From the cell containing the given text, extract its center point as (X, Y) coordinate. 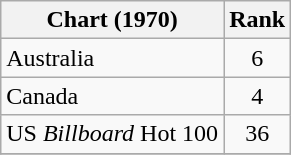
Rank (258, 20)
36 (258, 134)
Australia (112, 58)
4 (258, 96)
Canada (112, 96)
US Billboard Hot 100 (112, 134)
Chart (1970) (112, 20)
6 (258, 58)
